Identify which cell holds the provided text, then report its (X, Y) central coordinate. 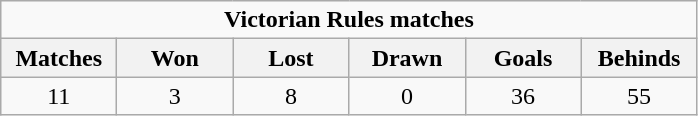
55 (639, 96)
Matches (59, 58)
36 (523, 96)
Won (175, 58)
8 (291, 96)
Victorian Rules matches (349, 20)
Lost (291, 58)
Goals (523, 58)
3 (175, 96)
Behinds (639, 58)
11 (59, 96)
0 (407, 96)
Drawn (407, 58)
